Search for the cell housing the specified text and yield its (x, y) center coordinate. 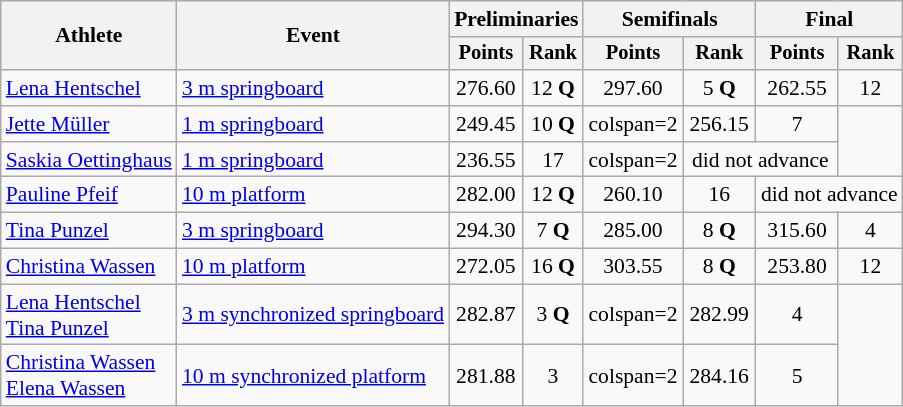
17 (554, 160)
Pauline Pfeif (89, 195)
282.99 (720, 314)
10 Q (554, 124)
3 (554, 376)
260.10 (632, 195)
3 m synchronized springboard (313, 314)
7 (797, 124)
282.87 (486, 314)
303.55 (632, 267)
Semifinals (669, 19)
Preliminaries (516, 19)
Christina Wassen (89, 267)
Jette Müller (89, 124)
262.55 (797, 88)
285.00 (632, 231)
Athlete (89, 36)
315.60 (797, 231)
Lena HentschelTina Punzel (89, 314)
5 Q (720, 88)
276.60 (486, 88)
253.80 (797, 267)
284.16 (720, 376)
294.30 (486, 231)
282.00 (486, 195)
16 Q (554, 267)
3 Q (554, 314)
Lena Hentschel (89, 88)
236.55 (486, 160)
Christina WassenElena Wassen (89, 376)
5 (797, 376)
Final (830, 19)
Event (313, 36)
7 Q (554, 231)
16 (720, 195)
249.45 (486, 124)
256.15 (720, 124)
281.88 (486, 376)
Saskia Oettinghaus (89, 160)
297.60 (632, 88)
Tina Punzel (89, 231)
272.05 (486, 267)
10 m synchronized platform (313, 376)
